From the cell containing the given text, extract its center point as [x, y] coordinate. 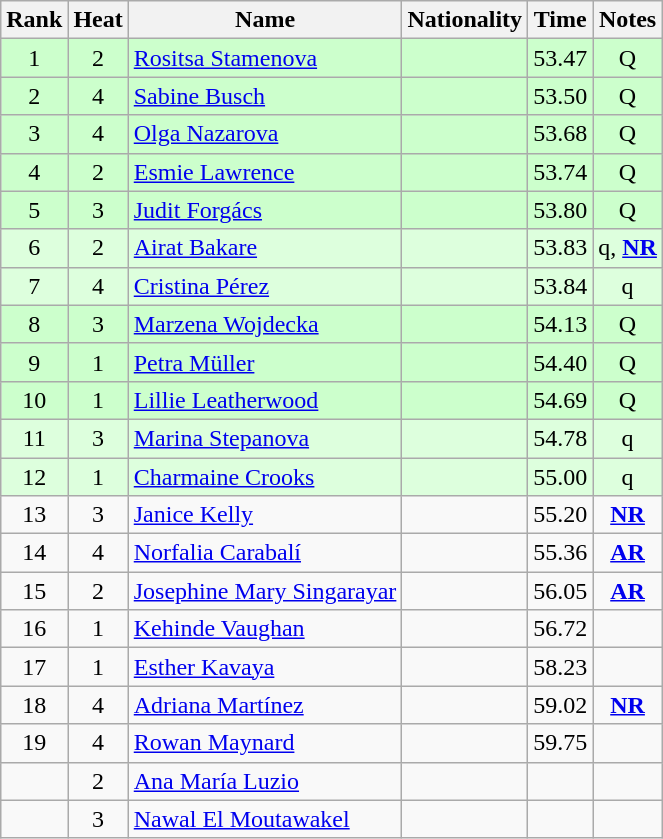
Adriana Martínez [265, 705]
16 [34, 629]
Esmie Lawrence [265, 172]
Olga Nazarova [265, 134]
55.00 [560, 477]
Janice Kelly [265, 515]
Judit Forgács [265, 210]
9 [34, 362]
Ana María Luzio [265, 781]
Petra Müller [265, 362]
53.68 [560, 134]
54.78 [560, 438]
18 [34, 705]
Lillie Leatherwood [265, 400]
53.74 [560, 172]
Marzena Wojdecka [265, 324]
Nawal El Moutawakel [265, 819]
10 [34, 400]
Name [265, 20]
Time [560, 20]
56.05 [560, 591]
54.13 [560, 324]
Rositsa Stamenova [265, 58]
13 [34, 515]
56.72 [560, 629]
14 [34, 553]
12 [34, 477]
Josephine Mary Singarayar [265, 591]
53.50 [560, 96]
59.75 [560, 743]
Heat [98, 20]
Rank [34, 20]
Charmaine Crooks [265, 477]
8 [34, 324]
11 [34, 438]
17 [34, 667]
53.47 [560, 58]
Nationality [465, 20]
Marina Stepanova [265, 438]
53.83 [560, 248]
54.40 [560, 362]
15 [34, 591]
Notes [628, 20]
Rowan Maynard [265, 743]
Kehinde Vaughan [265, 629]
58.23 [560, 667]
7 [34, 286]
6 [34, 248]
55.36 [560, 553]
Cristina Pérez [265, 286]
Norfalia Carabalí [265, 553]
q, NR [628, 248]
55.20 [560, 515]
53.80 [560, 210]
19 [34, 743]
5 [34, 210]
Sabine Busch [265, 96]
53.84 [560, 286]
59.02 [560, 705]
54.69 [560, 400]
Esther Kavaya [265, 667]
Airat Bakare [265, 248]
